Find where the given text appears and provide that cell's center as [X, Y] coordinate. 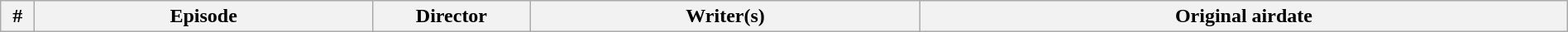
Original airdate [1244, 16]
# [18, 16]
Director [452, 16]
Episode [203, 16]
Writer(s) [724, 16]
